From the cell containing the given text, extract its center point as [X, Y] coordinate. 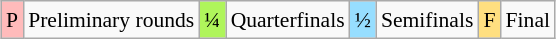
Final [528, 20]
Preliminary rounds [111, 20]
F [489, 20]
Semifinals [427, 20]
Quarterfinals [288, 20]
¼ [212, 20]
P [12, 20]
½ [363, 20]
